Detect which cell encompasses the target text, then output its [x, y] center coordinate. 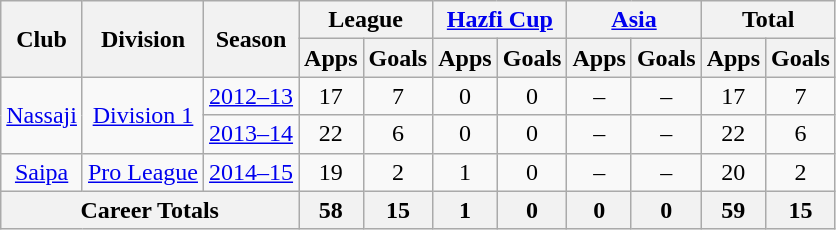
2012–13 [252, 96]
Division [142, 39]
Total [768, 20]
Hazfi Cup [500, 20]
Club [42, 39]
Saipa [42, 172]
Asia [634, 20]
Season [252, 39]
Career Totals [150, 210]
2014–15 [252, 172]
58 [331, 210]
Nassaji [42, 115]
2013–14 [252, 134]
19 [331, 172]
59 [733, 210]
League [366, 20]
Pro League [142, 172]
20 [733, 172]
Division 1 [142, 115]
